Detect which cell encompasses the target text, then output its (x, y) center coordinate. 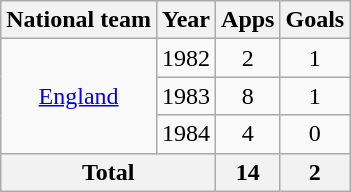
England (79, 96)
National team (79, 20)
0 (315, 134)
Total (108, 172)
1984 (186, 134)
1983 (186, 96)
4 (248, 134)
Year (186, 20)
14 (248, 172)
Goals (315, 20)
8 (248, 96)
Apps (248, 20)
1982 (186, 58)
